Find where the given text appears and provide that cell's center as (x, y) coordinate. 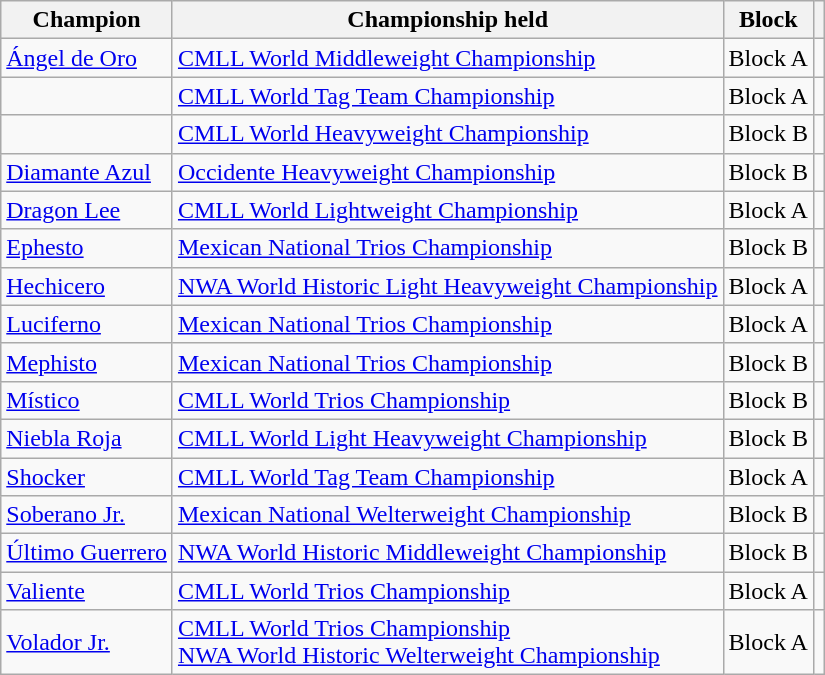
CMLL World Lightweight Championship (448, 210)
Ángel de Oro (87, 58)
Champion (87, 20)
CMLL World Middleweight Championship (448, 58)
Mephisto (87, 362)
Shocker (87, 477)
Último Guerrero (87, 553)
NWA World Historic Middleweight Championship (448, 553)
Occidente Heavyweight Championship (448, 172)
NWA World Historic Light Heavyweight Championship (448, 286)
Místico (87, 400)
Volador Jr. (87, 642)
Championship held (448, 20)
Hechicero (87, 286)
Niebla Roja (87, 438)
CMLL World Heavyweight Championship (448, 134)
Dragon Lee (87, 210)
Luciferno (87, 324)
CMLL World Light Heavyweight Championship (448, 438)
Ephesto (87, 248)
CMLL World Trios ChampionshipNWA World Historic Welterweight Championship (448, 642)
Soberano Jr. (87, 515)
Valiente (87, 591)
Diamante Azul (87, 172)
Block (768, 20)
Mexican National Welterweight Championship (448, 515)
